Determine the (x, y) coordinate at the center of the cell enclosing the given text.  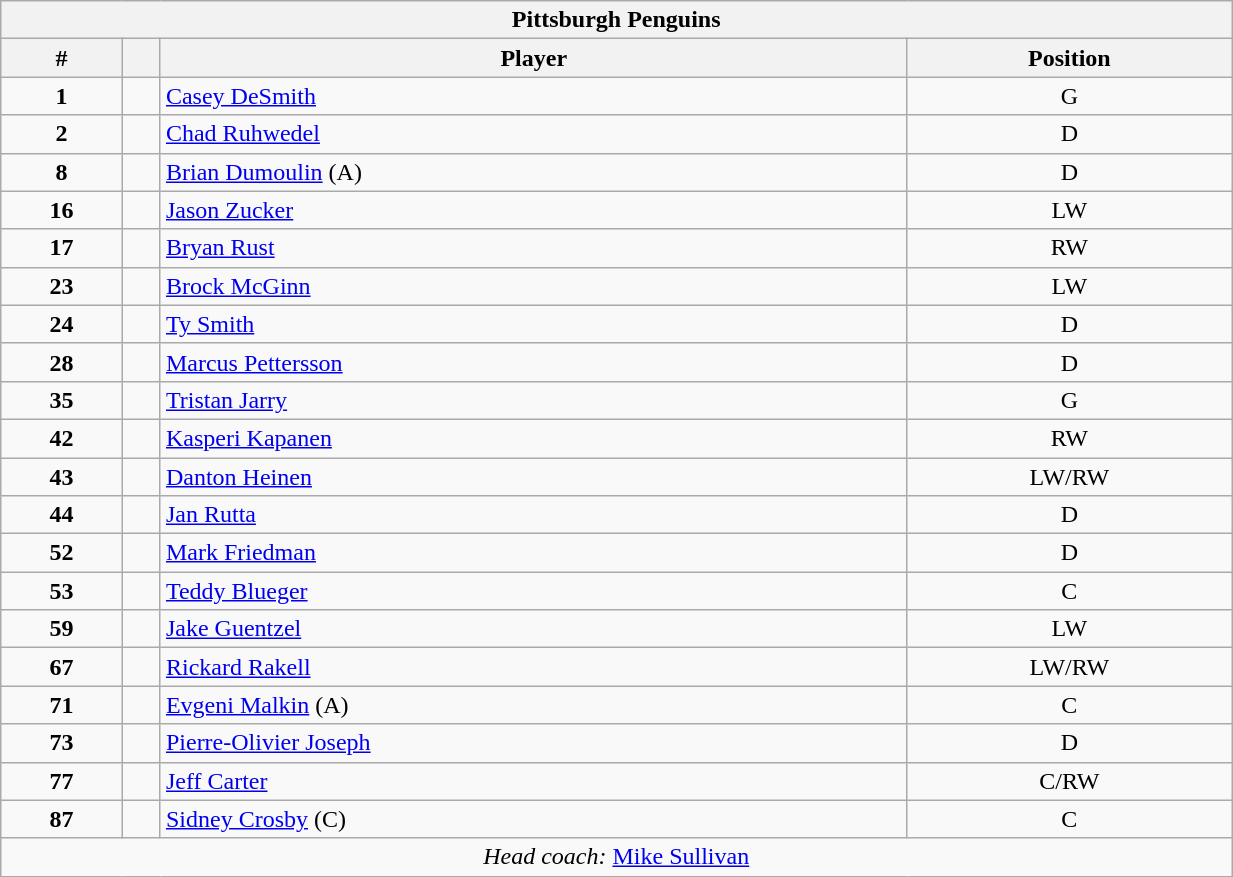
Jason Zucker (534, 210)
Marcus Pettersson (534, 362)
1 (62, 96)
Pittsburgh Penguins (616, 20)
59 (62, 629)
Brock McGinn (534, 286)
Tristan Jarry (534, 400)
2 (62, 134)
71 (62, 705)
Mark Friedman (534, 553)
C/RW (1070, 781)
Head coach: Mike Sullivan (616, 857)
42 (62, 438)
Player (534, 58)
53 (62, 591)
87 (62, 819)
67 (62, 667)
35 (62, 400)
# (62, 58)
Pierre-Olivier Joseph (534, 743)
Danton Heinen (534, 477)
Evgeni Malkin (A) (534, 705)
73 (62, 743)
44 (62, 515)
52 (62, 553)
Teddy Blueger (534, 591)
Position (1070, 58)
Bryan Rust (534, 248)
Rickard Rakell (534, 667)
77 (62, 781)
Kasperi Kapanen (534, 438)
Jeff Carter (534, 781)
24 (62, 324)
Jake Guentzel (534, 629)
Brian Dumoulin (A) (534, 172)
8 (62, 172)
Jan Rutta (534, 515)
Sidney Crosby (C) (534, 819)
Ty Smith (534, 324)
16 (62, 210)
23 (62, 286)
17 (62, 248)
28 (62, 362)
43 (62, 477)
Chad Ruhwedel (534, 134)
Casey DeSmith (534, 96)
